Capture the cell that displays the provided text and extract its [x, y] central coordinate. 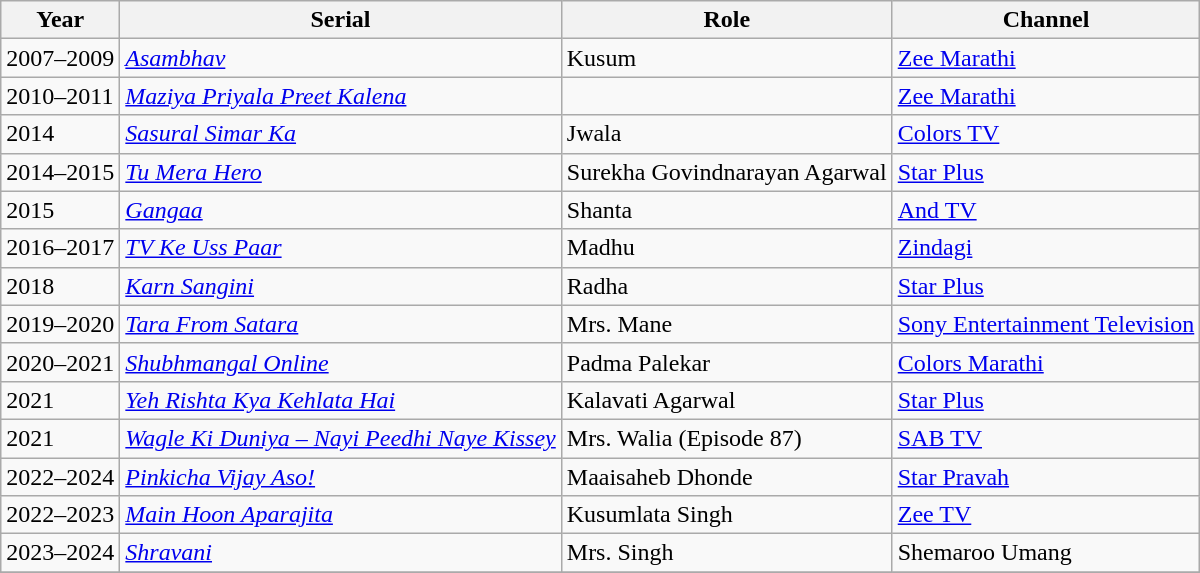
Role [726, 20]
Pinkicha Vijay Aso! [340, 477]
Kalavati Agarwal [726, 400]
Kusum [726, 58]
Wagle Ki Duniya – Nayi Peedhi Naye Kissey [340, 438]
2007–2009 [60, 58]
SAB TV [1046, 438]
Sasural Simar Ka [340, 134]
Main Hoon Aparajita [340, 515]
Jwala [726, 134]
And TV [1046, 210]
2018 [60, 286]
Tara From Satara [340, 324]
Tu Mera Hero [340, 172]
Shanta [726, 210]
Mrs. Walia (Episode 87) [726, 438]
Madhu [726, 248]
Shubhmangal Online [340, 362]
Radha [726, 286]
Sony Entertainment Television [1046, 324]
2014 [60, 134]
Mrs. Singh [726, 553]
2014–2015 [60, 172]
2022–2023 [60, 515]
Surekha Govindnarayan Agarwal [726, 172]
Padma Palekar [726, 362]
Karn Sangini [340, 286]
Serial [340, 20]
Shravani [340, 553]
Channel [1046, 20]
2020–2021 [60, 362]
Shemaroo Umang [1046, 553]
2019–2020 [60, 324]
Maaisaheb Dhonde [726, 477]
2022–2024 [60, 477]
TV Ke Uss Paar [340, 248]
Asambhav [340, 58]
2016–2017 [60, 248]
Gangaa [340, 210]
Star Pravah [1046, 477]
Kusumlata Singh [726, 515]
Year [60, 20]
Mrs. Mane [726, 324]
2023–2024 [60, 553]
Zindagi [1046, 248]
Yeh Rishta Kya Kehlata Hai [340, 400]
2015 [60, 210]
Zee TV [1046, 515]
Colors TV [1046, 134]
2010–2011 [60, 96]
Maziya Priyala Preet Kalena [340, 96]
Colors Marathi [1046, 362]
